Identify which cell holds the provided text, then report its [X, Y] central coordinate. 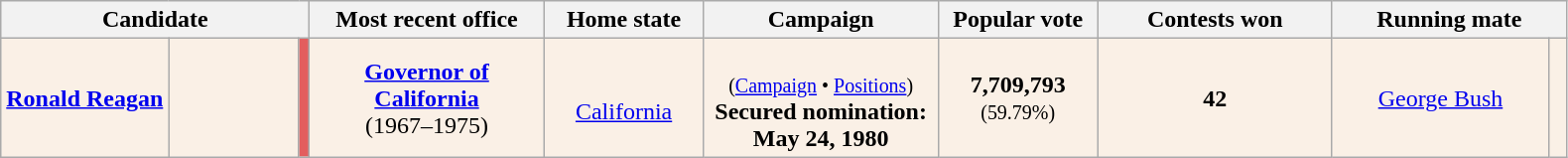
California [623, 97]
Candidate [155, 20]
Ronald Reagan [85, 97]
Contests won [1215, 20]
George Bush [1440, 97]
Running mate [1449, 20]
Home state [623, 20]
(Campaign • Positions)Secured nomination: May 24, 1980 [821, 97]
Governor of California(1967–1975) [427, 97]
Popular vote [1018, 20]
42 [1215, 97]
7,709,793(59.79%) [1018, 97]
Most recent office [427, 20]
Campaign [821, 20]
